Provide the (X, Y) coordinate of the cell's center where the given text is located.  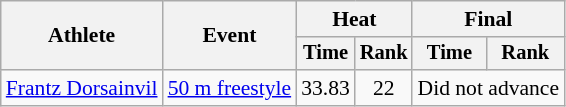
Heat (354, 19)
Athlete (82, 36)
22 (384, 88)
Did not advance (488, 88)
50 m freestyle (230, 88)
Frantz Dorsainvil (82, 88)
33.83 (326, 88)
Final (488, 19)
Event (230, 36)
